From the cell containing the given text, extract its center point as (x, y) coordinate. 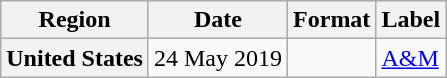
Date (218, 20)
24 May 2019 (218, 58)
United States (75, 58)
A&M (411, 58)
Region (75, 20)
Label (411, 20)
Format (332, 20)
